For the text-containing cell, return its midpoint in [x, y] coordinate format. 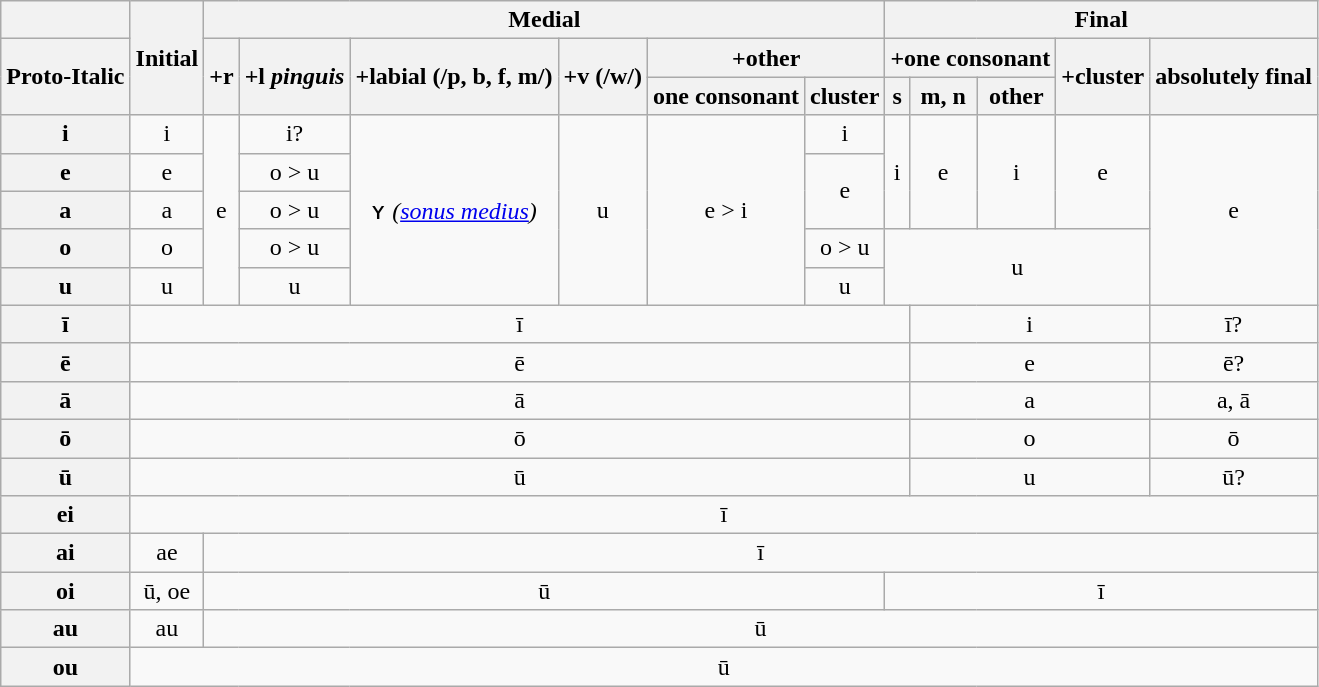
ū? [1234, 477]
+cluster [1103, 77]
s [897, 96]
ʏ (sonus medius) [454, 210]
ae [167, 553]
ou [66, 667]
ei [66, 515]
ē? [1234, 362]
Initial [167, 58]
Final [1102, 20]
+v (/w/) [602, 77]
Medial [544, 20]
m, n [943, 96]
ai [66, 553]
e > i [726, 210]
other [1016, 96]
+other [766, 58]
one consonant [726, 96]
+one consonant [970, 58]
absolutely final [1234, 77]
ī? [1234, 324]
ū, oe [167, 591]
cluster [845, 96]
oi [66, 591]
a, ā [1234, 400]
i? [294, 134]
+labial (/p, b, f, m/) [454, 77]
+r [222, 77]
+l pinguis [294, 77]
Proto-Italic [66, 77]
